Detect which cell encompasses the target text, then output its [X, Y] center coordinate. 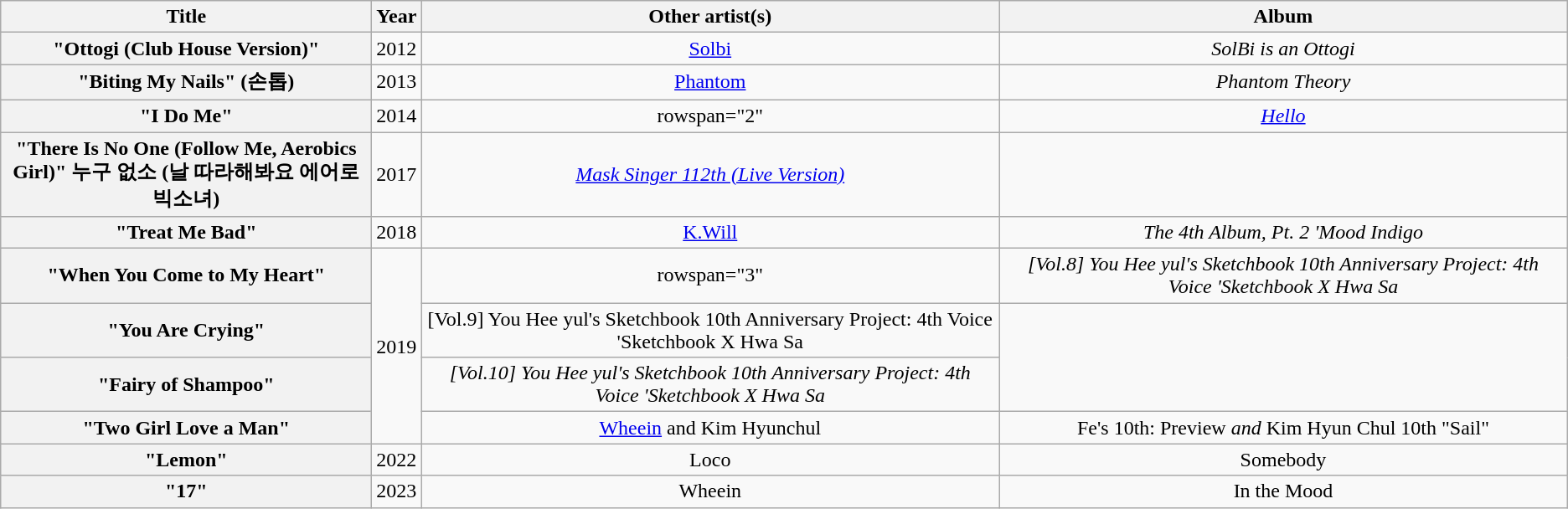
Mask Singer 112th (Live Version) [710, 174]
2013 [397, 82]
"Ottogi (Club House Version)" [186, 49]
rowspan="3" [710, 276]
Phantom Theory [1283, 82]
K.Will [710, 233]
Album [1283, 17]
Wheein [710, 491]
Loco [710, 460]
"Treat Me Bad" [186, 233]
"Two Girl Love a Man" [186, 428]
In the Mood [1283, 491]
Hello [1283, 116]
"Lemon" [186, 460]
[Vol.9] You Hee yul's Sketchbook 10th Anniversary Project: 4th Voice 'Sketchbook X Hwa Sa [710, 330]
Wheein and Kim Hyunchul [710, 428]
"17" [186, 491]
[Vol.8] You Hee yul's Sketchbook 10th Anniversary Project: 4th Voice 'Sketchbook X Hwa Sa [1283, 276]
The 4th Album, Pt. 2 'Mood Indigo [1283, 233]
2014 [397, 116]
2012 [397, 49]
"I Do Me" [186, 116]
rowspan="2" [710, 116]
2017 [397, 174]
"When You Come to My Heart" [186, 276]
Fe's 10th: Preview and Kim Hyun Chul 10th "Sail" [1283, 428]
2022 [397, 460]
"Biting My Nails" (손톱) [186, 82]
SolBi is an Ottogi [1283, 49]
2023 [397, 491]
[Vol.10] You Hee yul's Sketchbook 10th Anniversary Project: 4th Voice 'Sketchbook X Hwa Sa [710, 385]
2018 [397, 233]
"There Is No One (Follow Me, Aerobics Girl)" 누구 없소 (날 따라해봐요 에어로빅소녀) [186, 174]
Phantom [710, 82]
Year [397, 17]
Somebody [1283, 460]
"Fairy of Shampoo" [186, 385]
Other artist(s) [710, 17]
Title [186, 17]
"You Are Crying" [186, 330]
2019 [397, 347]
Solbi [710, 49]
